Capture the cell that displays the provided text and extract its (X, Y) central coordinate. 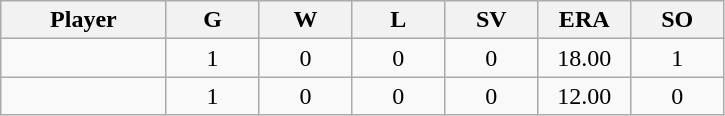
L (398, 20)
Player (84, 20)
G (212, 20)
SV (492, 20)
12.00 (584, 96)
W (306, 20)
SO (678, 20)
18.00 (584, 58)
ERA (584, 20)
